Provide the [X, Y] coordinate of the cell's center where the given text is located.  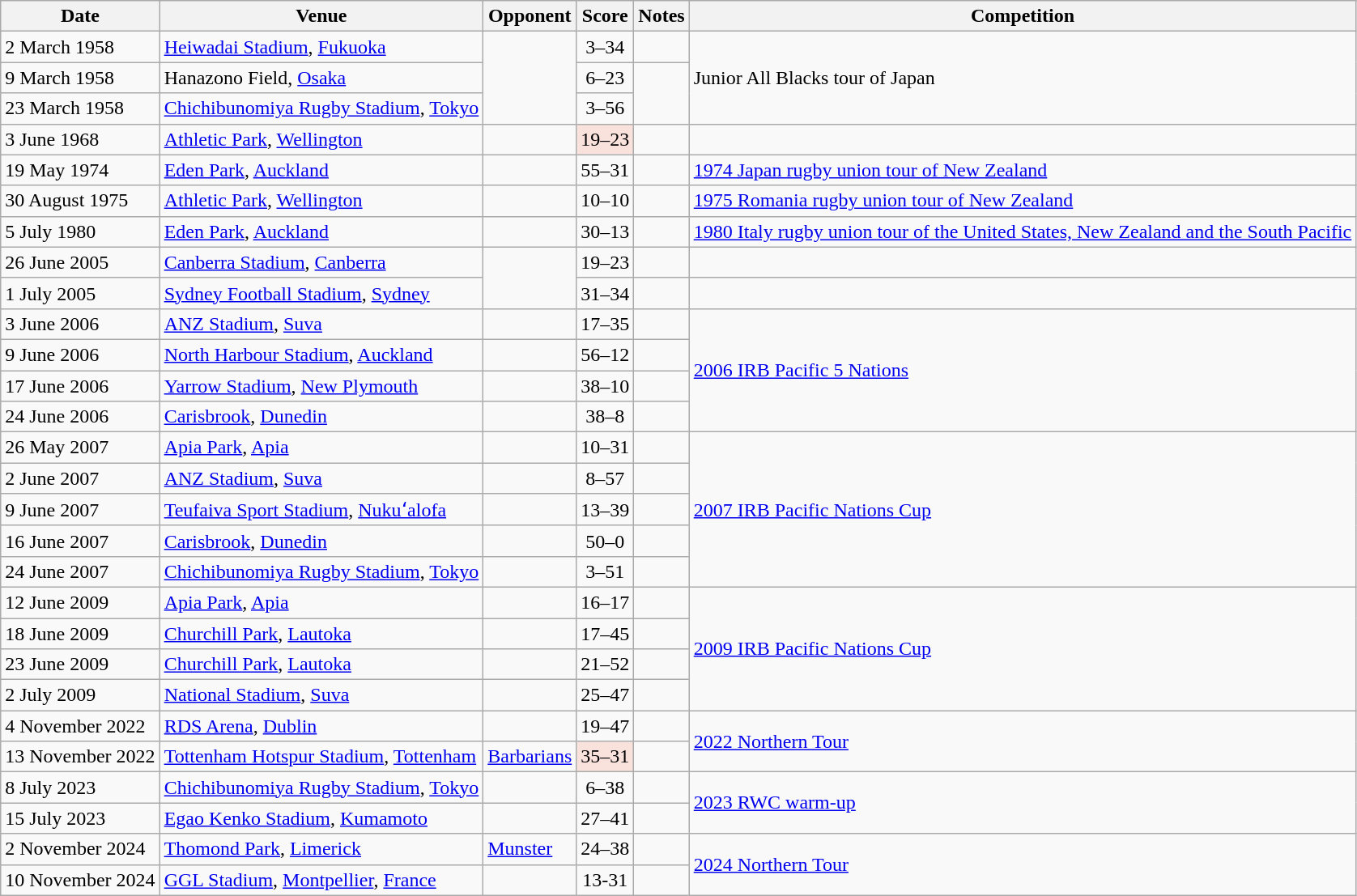
26 June 2005 [80, 262]
Notes [661, 16]
2024 Northern Tour [1023, 864]
Thomond Park, Limerick [321, 849]
2 March 1958 [80, 47]
8–57 [606, 478]
10–31 [606, 448]
13–39 [606, 510]
Teufaiva Sport Stadium, Nukuʻalofa [321, 510]
Junior All Blacks tour of Japan [1023, 78]
Date [80, 16]
GGL Stadium, Montpellier, France [321, 880]
3–56 [606, 108]
16 June 2007 [80, 541]
23 June 2009 [80, 665]
Score [606, 16]
35–31 [606, 757]
2 July 2009 [80, 695]
2006 IRB Pacific 5 Nations [1023, 370]
26 May 2007 [80, 448]
RDS Arena, Dublin [321, 726]
10 November 2024 [80, 880]
Barbarians [530, 757]
Tottenham Hotspur Stadium, Tottenham [321, 757]
9 March 1958 [80, 78]
1 July 2005 [80, 293]
2 November 2024 [80, 849]
1975 Romania rugby union tour of New Zealand [1023, 201]
4 November 2022 [80, 726]
13 November 2022 [80, 757]
6–23 [606, 78]
16–17 [606, 602]
Competition [1023, 16]
1980 Italy rugby union tour of the United States, New Zealand and the South Pacific [1023, 231]
24 June 2007 [80, 571]
56–12 [606, 355]
6–38 [606, 788]
2 June 2007 [80, 478]
Munster [530, 849]
Canberra Stadium, Canberra [321, 262]
Heiwadai Stadium, Fukuoka [321, 47]
55–31 [606, 170]
38–8 [606, 417]
19–47 [606, 726]
30 August 1975 [80, 201]
9 June 2007 [80, 510]
3–34 [606, 47]
Sydney Football Stadium, Sydney [321, 293]
27–41 [606, 818]
2022 Northern Tour [1023, 741]
17–35 [606, 324]
21–52 [606, 665]
15 July 2023 [80, 818]
17 June 2006 [80, 386]
13-31 [606, 880]
30–13 [606, 231]
31–34 [606, 293]
1974 Japan rugby union tour of New Zealand [1023, 170]
Egao Kenko Stadium, Kumamoto [321, 818]
17–45 [606, 634]
2007 IRB Pacific Nations Cup [1023, 510]
10–10 [606, 201]
8 July 2023 [80, 788]
12 June 2009 [80, 602]
2023 RWC warm-up [1023, 803]
Venue [321, 16]
Opponent [530, 16]
5 July 1980 [80, 231]
9 June 2006 [80, 355]
25–47 [606, 695]
3 June 1968 [80, 139]
Hanazono Field, Osaka [321, 78]
50–0 [606, 541]
North Harbour Stadium, Auckland [321, 355]
24 June 2006 [80, 417]
2009 IRB Pacific Nations Cup [1023, 648]
38–10 [606, 386]
National Stadium, Suva [321, 695]
18 June 2009 [80, 634]
3 June 2006 [80, 324]
24–38 [606, 849]
3–51 [606, 571]
23 March 1958 [80, 108]
19 May 1974 [80, 170]
Yarrow Stadium, New Plymouth [321, 386]
